Identify which cell holds the provided text, then report its (X, Y) central coordinate. 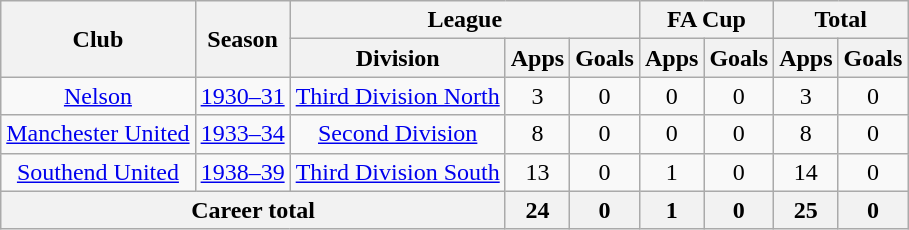
Division (398, 58)
Third Division South (398, 172)
Manchester United (98, 134)
1930–31 (242, 96)
24 (537, 210)
Season (242, 39)
FA Cup (706, 20)
League (464, 20)
Total (841, 20)
1933–34 (242, 134)
Third Division North (398, 96)
Southend United (98, 172)
1938–39 (242, 172)
Second Division (398, 134)
14 (806, 172)
Career total (253, 210)
Club (98, 39)
13 (537, 172)
Nelson (98, 96)
25 (806, 210)
